Find where the given text appears and provide that cell's center as (X, Y) coordinate. 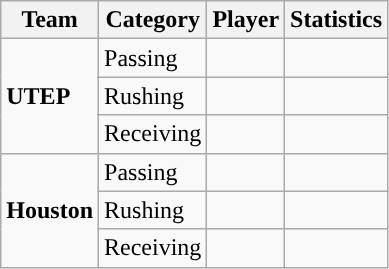
Category (153, 20)
Houston (50, 210)
Statistics (336, 20)
Player (246, 20)
UTEP (50, 96)
Team (50, 20)
